Scan for the cell matching the given text and deliver its [x, y] coordinate at center. 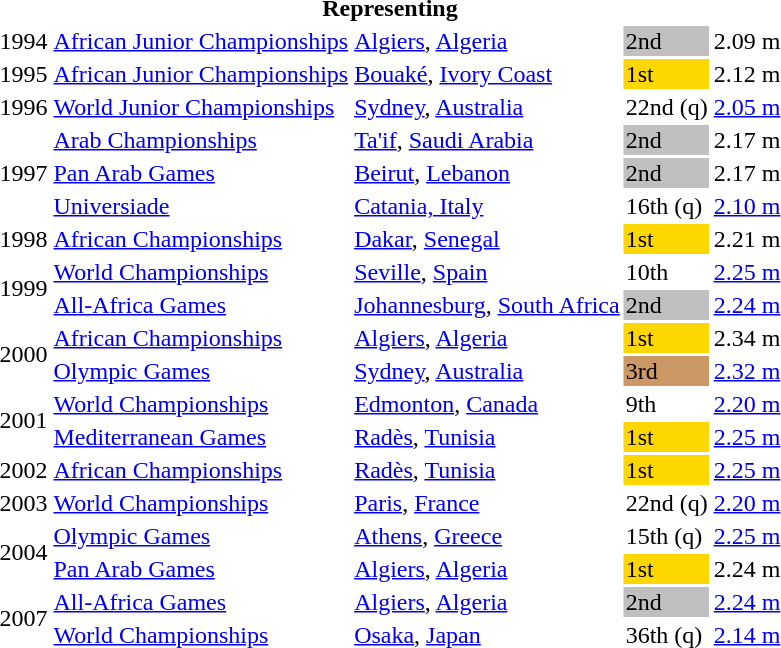
Universiade [201, 206]
Athens, Greece [488, 536]
15th (q) [666, 536]
World Junior Championships [201, 107]
Arab Championships [201, 140]
9th [666, 404]
Seville, Spain [488, 272]
Dakar, Senegal [488, 239]
10th [666, 272]
Mediterranean Games [201, 437]
3rd [666, 371]
16th (q) [666, 206]
Catania, Italy [488, 206]
Johannesburg, South Africa [488, 305]
Edmonton, Canada [488, 404]
Bouaké, Ivory Coast [488, 74]
Ta'if, Saudi Arabia [488, 140]
Beirut, Lebanon [488, 173]
Paris, France [488, 503]
